Return (x, y) of the center of cell containing provided text 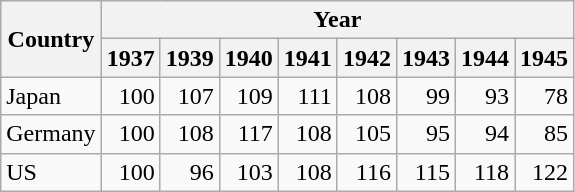
1943 (426, 58)
109 (248, 96)
93 (484, 96)
Germany (51, 134)
107 (190, 96)
103 (248, 172)
1939 (190, 58)
1942 (366, 58)
118 (484, 172)
1945 (544, 58)
1944 (484, 58)
99 (426, 96)
1937 (130, 58)
122 (544, 172)
Year (337, 20)
78 (544, 96)
85 (544, 134)
96 (190, 172)
105 (366, 134)
111 (308, 96)
US (51, 172)
Country (51, 39)
94 (484, 134)
116 (366, 172)
1941 (308, 58)
95 (426, 134)
117 (248, 134)
115 (426, 172)
1940 (248, 58)
Japan (51, 96)
